Output the (X, Y) coordinate of the center of the cell containing the given text.  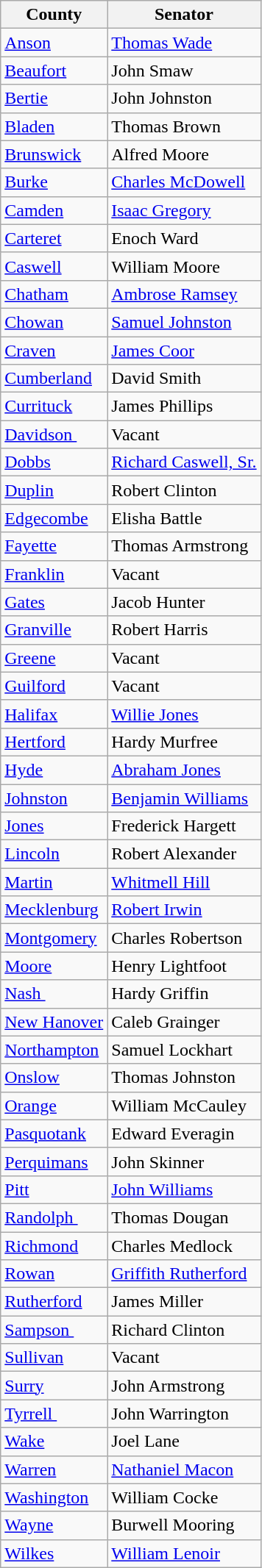
Hyde (54, 770)
Guilford (54, 686)
Warren (54, 1469)
Franklin (54, 574)
Cumberland (54, 379)
Henry Lightfoot (184, 966)
Dobbs (54, 462)
Senator (184, 15)
Samuel Johnston (184, 322)
Jones (54, 826)
Frederick Hargett (184, 826)
Charles Robertson (184, 938)
Edward Everagin (184, 1134)
William Moore (184, 266)
Robert Alexander (184, 854)
Nathaniel Macon (184, 1469)
John Johnston (184, 99)
Wake (54, 1442)
Abraham Jones (184, 770)
Nash (54, 994)
David Smith (184, 379)
Camden (54, 210)
Caswell (54, 266)
Jacob Hunter (184, 602)
Thomas Brown (184, 126)
Beaufort (54, 71)
New Hanover (54, 1022)
Carteret (54, 238)
Samuel Lockhart (184, 1050)
Burwell Mooring (184, 1525)
Chowan (54, 322)
Alfred Moore (184, 154)
Wayne (54, 1525)
William McCauley (184, 1106)
Thomas Wade (184, 43)
Pasquotank (54, 1134)
Duplin (54, 490)
Thomas Armstrong (184, 546)
Thomas Dougan (184, 1217)
Halifax (54, 714)
Ambrose Ramsey (184, 294)
Currituck (54, 407)
Pitt (54, 1189)
Benjamin Williams (184, 798)
Surry (54, 1386)
Edgecombe (54, 518)
Northampton (54, 1050)
Orange (54, 1106)
Washington (54, 1497)
Robert Clinton (184, 490)
Richard Caswell, Sr. (184, 462)
Craven (54, 351)
Lincoln (54, 854)
James Phillips (184, 407)
Brunswick (54, 154)
Joel Lane (184, 1442)
Gates (54, 602)
Charles McDowell (184, 182)
Moore (54, 966)
Davidson (54, 434)
William Lenoir (184, 1553)
Rutherford (54, 1302)
Hardy Griffin (184, 994)
Perquimans (54, 1161)
John Smaw (184, 71)
Fayette (54, 546)
Bertie (54, 99)
Elisha Battle (184, 518)
Enoch Ward (184, 238)
Onslow (54, 1078)
Griffith Rutherford (184, 1274)
Isaac Gregory (184, 210)
Hardy Murfree (184, 742)
Randolph (54, 1217)
Mecklenburg (54, 910)
Sullivan (54, 1358)
Hertford (54, 742)
William Cocke (184, 1497)
James Miller (184, 1302)
Robert Irwin (184, 910)
Greene (54, 658)
Johnston (54, 798)
John Skinner (184, 1161)
Martin (54, 882)
Bladen (54, 126)
John Armstrong (184, 1386)
Sampson (54, 1330)
Charles Medlock (184, 1246)
County (54, 15)
Granville (54, 630)
Rowan (54, 1274)
Anson (54, 43)
Wilkes (54, 1553)
Burke (54, 182)
Tyrrell (54, 1414)
Chatham (54, 294)
John Williams (184, 1189)
Montgomery (54, 938)
Whitmell Hill (184, 882)
Thomas Johnston (184, 1078)
Robert Harris (184, 630)
John Warrington (184, 1414)
Caleb Grainger (184, 1022)
Willie Jones (184, 714)
Richard Clinton (184, 1330)
James Coor (184, 351)
Richmond (54, 1246)
